Find where the given text appears and provide that cell's center as (x, y) coordinate. 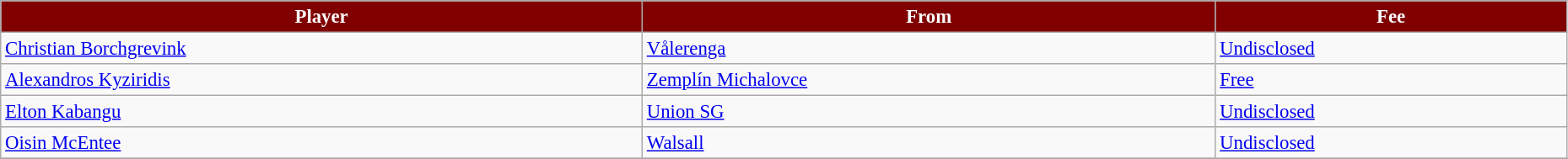
Elton Kabangu (322, 112)
Player (322, 17)
Zemplín Michalovce (928, 80)
Alexandros Kyziridis (322, 80)
Christian Borchgrevink (322, 49)
Oisin McEntee (322, 143)
Vålerenga (928, 49)
Fee (1392, 17)
Free (1392, 80)
Union SG (928, 112)
From (928, 17)
Walsall (928, 143)
